Determine the [x, y] coordinate at the center of the cell enclosing the given text.  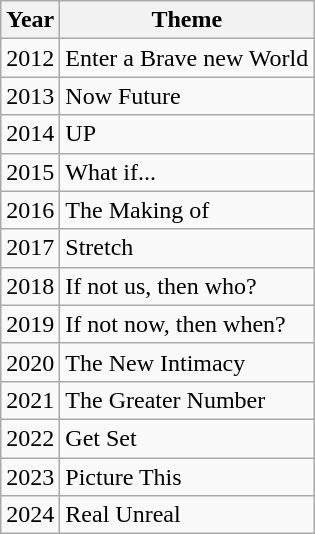
2017 [30, 248]
If not now, then when? [187, 324]
2013 [30, 96]
Stretch [187, 248]
2015 [30, 172]
2016 [30, 210]
Get Set [187, 438]
2024 [30, 515]
Picture This [187, 477]
Year [30, 20]
The Making of [187, 210]
2021 [30, 400]
2020 [30, 362]
2019 [30, 324]
The New Intimacy [187, 362]
What if... [187, 172]
2012 [30, 58]
The Greater Number [187, 400]
Theme [187, 20]
Now Future [187, 96]
Real Unreal [187, 515]
Enter a Brave new World [187, 58]
2014 [30, 134]
If not us, then who? [187, 286]
2022 [30, 438]
2018 [30, 286]
UP [187, 134]
2023 [30, 477]
